From the cell containing the given text, extract its center point as (x, y) coordinate. 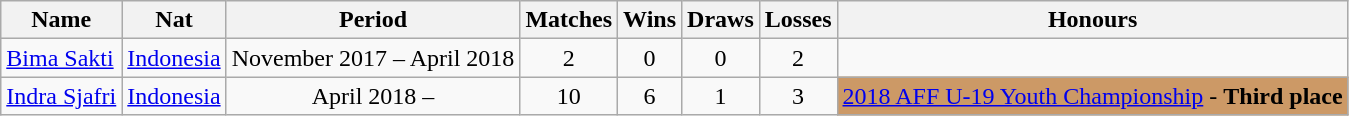
Draws (721, 20)
Wins (650, 20)
November 2017 – April 2018 (373, 58)
Losses (798, 20)
Honours (1092, 20)
6 (650, 96)
Period (373, 20)
Nat (174, 20)
Bima Sakti (62, 58)
10 (569, 96)
1 (721, 96)
Matches (569, 20)
Indra Sjafri (62, 96)
2018 AFF U-19 Youth Championship - Third place (1092, 96)
April 2018 – (373, 96)
3 (798, 96)
Name (62, 20)
